Pinpoint the cell where the given text exists, returning its (x, y) midpoint coordinate. 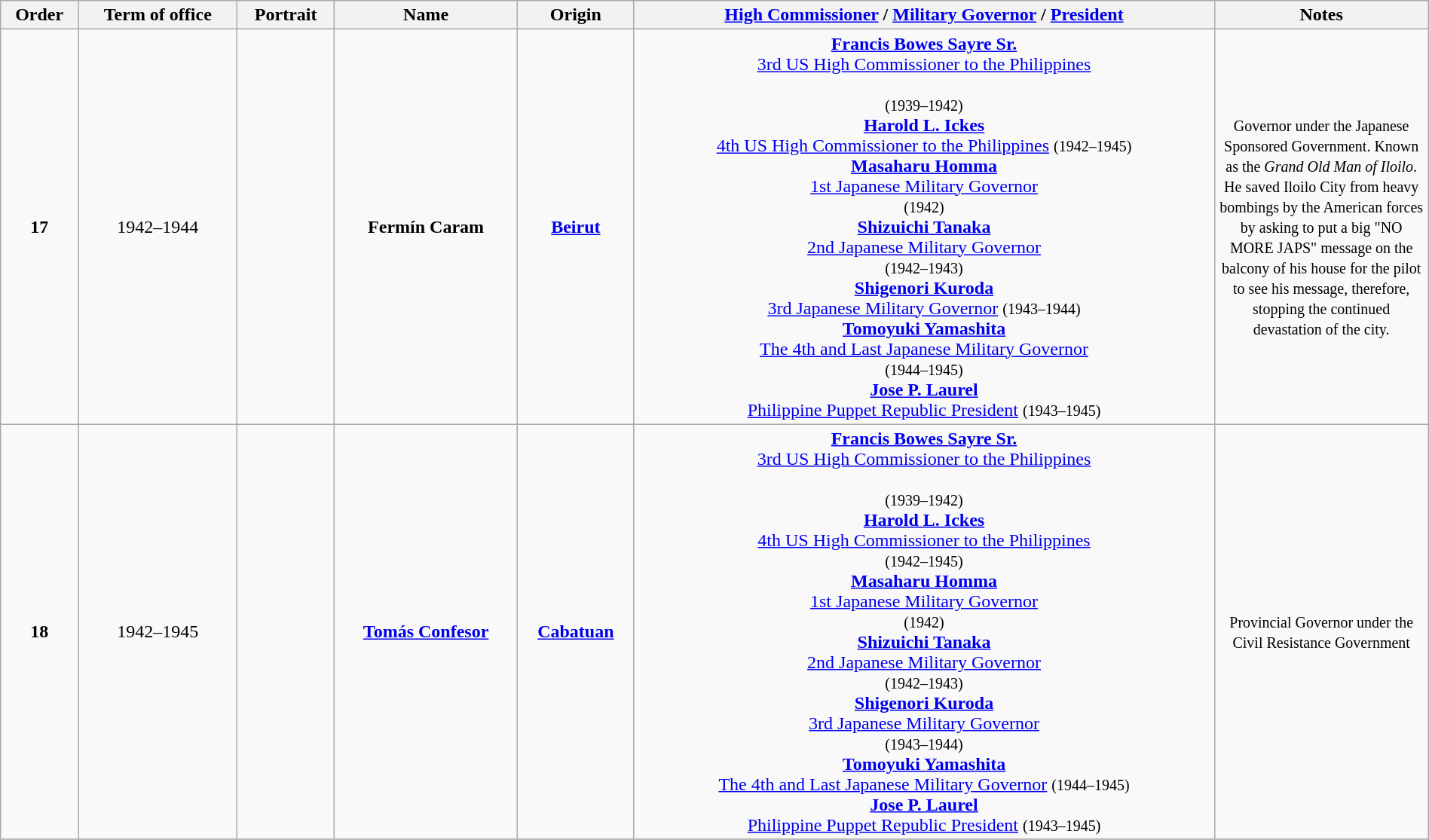
Name (425, 15)
Tomás Confesor (425, 631)
Origin (576, 15)
1942–1944 (158, 227)
17 (39, 227)
Order (39, 15)
1942–1945 (158, 631)
Cabatuan (576, 631)
Portrait (286, 15)
Fermín Caram (425, 227)
Term of office (158, 15)
18 (39, 631)
Notes (1321, 15)
Beirut (576, 227)
Provincial Governor under the Civil Resistance Government (1321, 631)
High Commissioner / Military Governor / President (924, 15)
